From the cell containing the given text, extract its center point as [X, Y] coordinate. 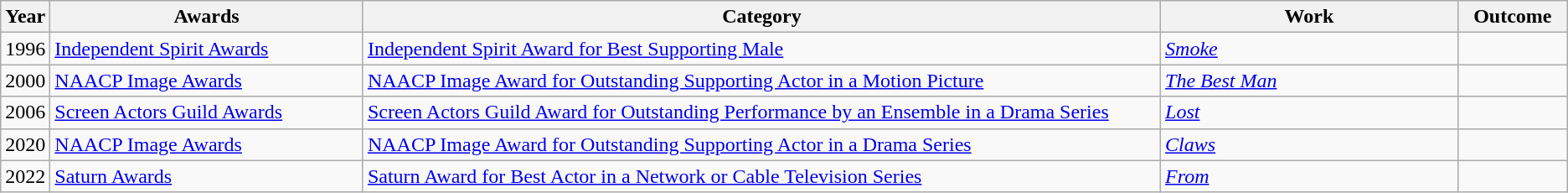
The Best Man [1310, 81]
Outcome [1513, 17]
2022 [25, 176]
NAACP Image Award for Outstanding Supporting Actor in a Drama Series [761, 144]
NAACP Image Award for Outstanding Supporting Actor in a Motion Picture [761, 81]
Work [1310, 17]
Smoke [1310, 49]
2020 [25, 144]
Screen Actors Guild Award for Outstanding Performance by an Ensemble in a Drama Series [761, 112]
2000 [25, 81]
Awards [207, 17]
Independent Spirit Awards [207, 49]
Independent Spirit Award for Best Supporting Male [761, 49]
1996 [25, 49]
Claws [1310, 144]
Category [761, 17]
Screen Actors Guild Awards [207, 112]
Lost [1310, 112]
Year [25, 17]
From [1310, 176]
2006 [25, 112]
Saturn Award for Best Actor in a Network or Cable Television Series [761, 176]
Saturn Awards [207, 176]
